Provide the (X, Y) coordinate of the cell's center where the given text is located.  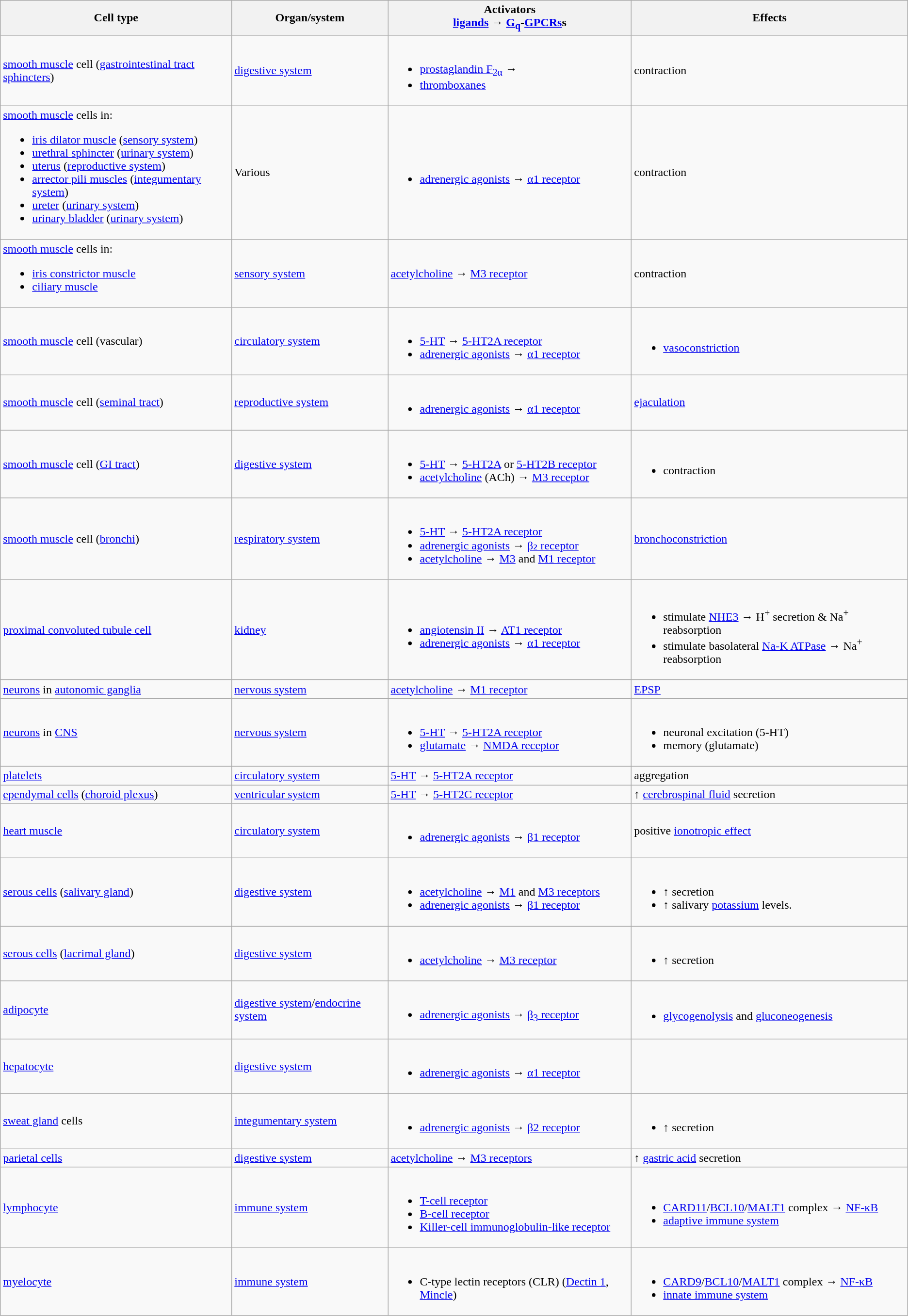
angiotensin II → AT1 receptoradrenergic agonists → α1 receptor (510, 629)
Various (310, 173)
ependymal cells (choroid plexus) (116, 794)
smooth muscle cell (gastrointestinal tract sphincters) (116, 70)
kidney (310, 629)
vasoconstriction (770, 341)
serous cells (salivary gland) (116, 892)
prostaglandin F2α →thromboxanes (510, 70)
platelets (116, 775)
Organ/system (310, 17)
5-HT → 5-HT2A receptoradrenergic agonists → β₂ receptoracetylcholine → M3 and M1 receptor (510, 539)
CARD11/BCL10/MALT1 complex → NF-κBadaptive immune system (770, 1207)
smooth muscle cells in:iris constrictor muscleciliary muscle (116, 273)
myelocyte (116, 1282)
↑ gastric acid secretion (770, 1157)
heart muscle (116, 831)
EPSP (770, 689)
adrenergic agonists → β2 receptor (510, 1121)
lymphocyte (116, 1207)
↑ secretion↑ salivary potassium levels. (770, 892)
5-HT → 5-HT2A receptorglutamate → NMDA receptor (510, 732)
aggregation (770, 775)
bronchoconstriction (770, 539)
smooth muscle cell (GI tract) (116, 464)
sensory system (310, 273)
CARD9/BCL10/MALT1 complex → NF-κBinnate immune system (770, 1282)
smooth muscle cell (seminal tract) (116, 402)
ventricular system (310, 794)
respiratory system (310, 539)
Effects (770, 17)
5-HT → 5-HT2C receptor (510, 794)
parietal cells (116, 1157)
reproductive system (310, 402)
positive ionotropic effect (770, 831)
acetylcholine → M3 receptors (510, 1157)
T-cell receptorB-cell receptorKiller-cell immunoglobulin-like receptor (510, 1207)
smooth muscle cell (bronchi) (116, 539)
C-type lectin receptors (CLR) (Dectin 1, Mincle) (510, 1282)
serous cells (lacrimal gland) (116, 953)
Cell type (116, 17)
neurons in CNS (116, 732)
acetylcholine → M1 receptor (510, 689)
proximal convoluted tubule cell (116, 629)
neurons in autonomic ganglia (116, 689)
Activators ligands → Gq-GPCRss (510, 17)
sweat gland cells (116, 1121)
5-HT → 5-HT2A receptoradrenergic agonists → α1 receptor (510, 341)
stimulate NHE3 → H+ secretion & Na+ reabsorptionstimulate basolateral Na-K ATPase → Na+ reabsorption (770, 629)
acetylcholine → M1 and M3 receptorsadrenergic agonists → β1 receptor (510, 892)
ejaculation (770, 402)
↑ cerebrospinal fluid secretion (770, 794)
hepatocyte (116, 1066)
neuronal excitation (5-HT)memory (glutamate) (770, 732)
adrenergic agonists → β3 receptor (510, 1010)
5-HT → 5-HT2A or 5-HT2B receptoracetylcholine (ACh) → M3 receptor (510, 464)
adipocyte (116, 1010)
digestive system/endocrine system (310, 1010)
glycogenolysis and gluconeogenesis (770, 1010)
smooth muscle cell (vascular) (116, 341)
5-HT → 5-HT2A receptor (510, 775)
adrenergic agonists → β1 receptor (510, 831)
integumentary system (310, 1121)
